Detect which cell encompasses the target text, then output its [X, Y] center coordinate. 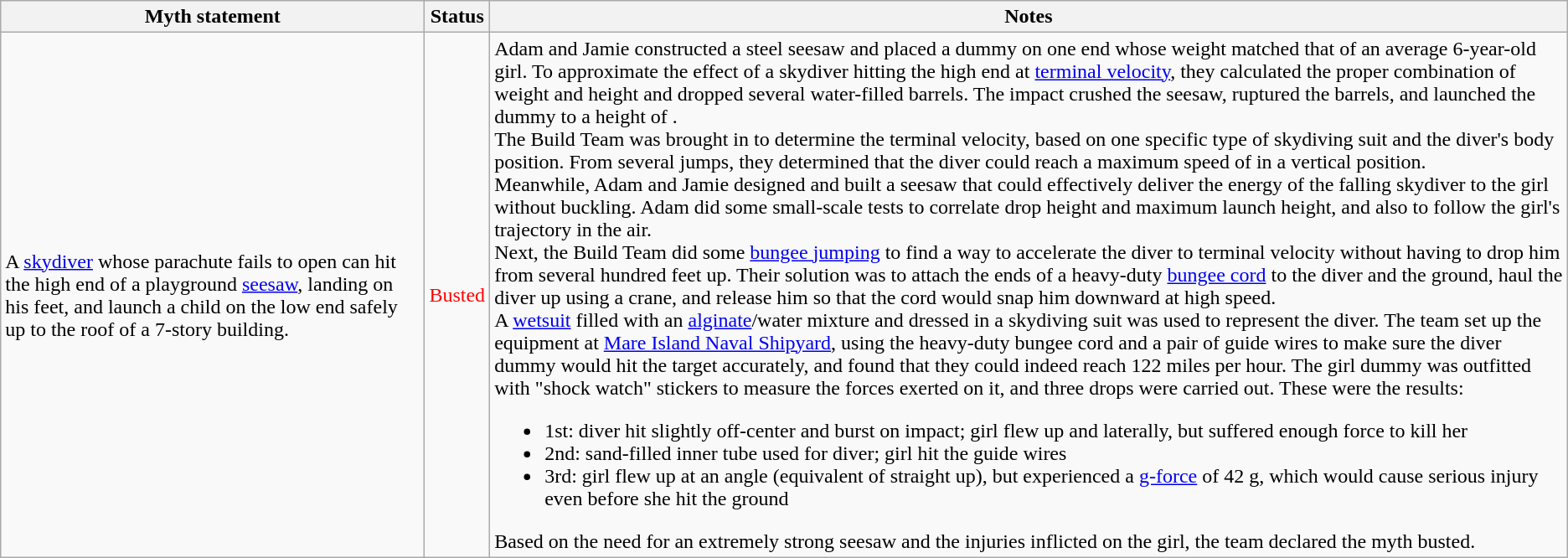
Myth statement [213, 17]
Notes [1029, 17]
Status [457, 17]
Busted [457, 295]
